Output the [X, Y] coordinate of the center of the cell containing the given text.  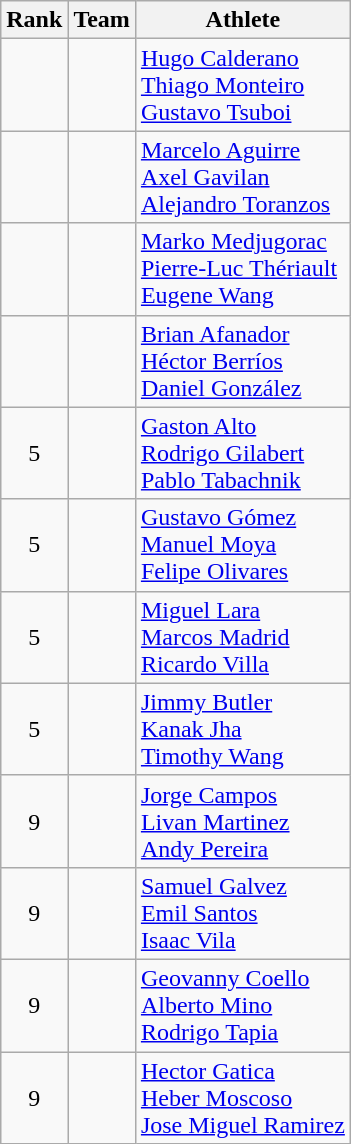
Geovanny CoelloAlberto MinoRodrigo Tapia [242, 1005]
Marcelo AguirreAxel GavilanAlejandro Toranzos [242, 177]
Hector GaticaHeber MoscosoJose Miguel Ramirez [242, 1098]
Hugo CalderanoThiago MonteiroGustavo Tsuboi [242, 85]
Marko MedjugoracPierre-Luc ThériaultEugene Wang [242, 269]
Brian AfanadorHéctor BerríosDaniel González [242, 361]
Gaston AltoRodrigo GilabertPablo Tabachnik [242, 453]
Rank [34, 20]
Samuel GalvezEmil SantosIsaac Vila [242, 913]
Team [102, 20]
Jimmy ButlerKanak JhaTimothy Wang [242, 729]
Gustavo GómezManuel MoyaFelipe Olivares [242, 545]
Athlete [242, 20]
Jorge CamposLivan MartinezAndy Pereira [242, 821]
Miguel LaraMarcos MadridRicardo Villa [242, 637]
